Output the [X, Y] coordinate of the center of the cell containing the given text.  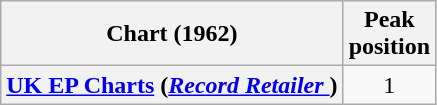
Chart (1962) [172, 34]
1 [389, 85]
UK EP Charts (Record Retailer ) [172, 85]
Peakposition [389, 34]
